Pinpoint the cell where the given text exists, returning its [X, Y] midpoint coordinate. 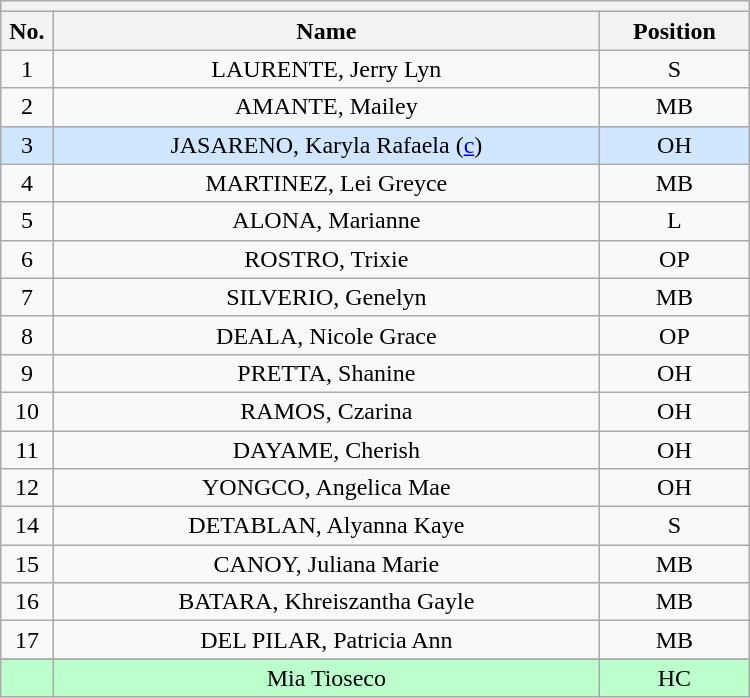
16 [27, 602]
6 [27, 259]
SILVERIO, Genelyn [326, 297]
PRETTA, Shanine [326, 373]
7 [27, 297]
DAYAME, Cherish [326, 449]
DEL PILAR, Patricia Ann [326, 640]
L [675, 221]
LAURENTE, Jerry Lyn [326, 69]
YONGCO, Angelica Mae [326, 488]
12 [27, 488]
1 [27, 69]
Name [326, 31]
4 [27, 183]
11 [27, 449]
CANOY, Juliana Marie [326, 564]
MARTINEZ, Lei Greyce [326, 183]
9 [27, 373]
3 [27, 145]
10 [27, 411]
15 [27, 564]
Mia Tioseco [326, 678]
AMANTE, Mailey [326, 107]
5 [27, 221]
14 [27, 526]
8 [27, 335]
Position [675, 31]
No. [27, 31]
ALONA, Marianne [326, 221]
2 [27, 107]
17 [27, 640]
ROSTRO, Trixie [326, 259]
DEALA, Nicole Grace [326, 335]
JASARENO, Karyla Rafaela (c) [326, 145]
RAMOS, Czarina [326, 411]
BATARA, Khreiszantha Gayle [326, 602]
HC [675, 678]
DETABLAN, Alyanna Kaye [326, 526]
